Return (X, Y) of the center of cell containing provided text 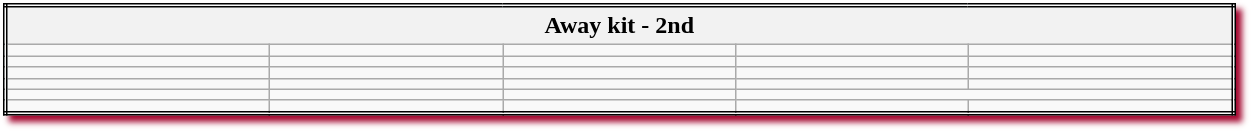
Away kit - 2nd (619, 25)
